Search for the cell housing the specified text and yield its (x, y) center coordinate. 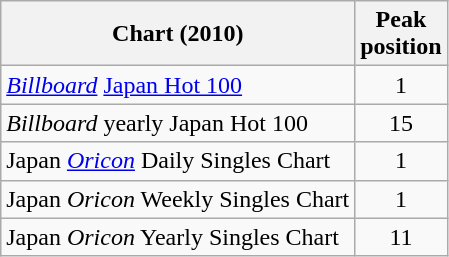
Billboard Japan Hot 100 (178, 85)
Japan Oricon Daily Singles Chart (178, 161)
15 (401, 123)
Japan Oricon Weekly Singles Chart (178, 199)
Japan Oricon Yearly Singles Chart (178, 237)
Billboard yearly Japan Hot 100 (178, 123)
11 (401, 237)
Peakposition (401, 34)
Chart (2010) (178, 34)
